Scan for the cell matching the given text and deliver its [X, Y] coordinate at center. 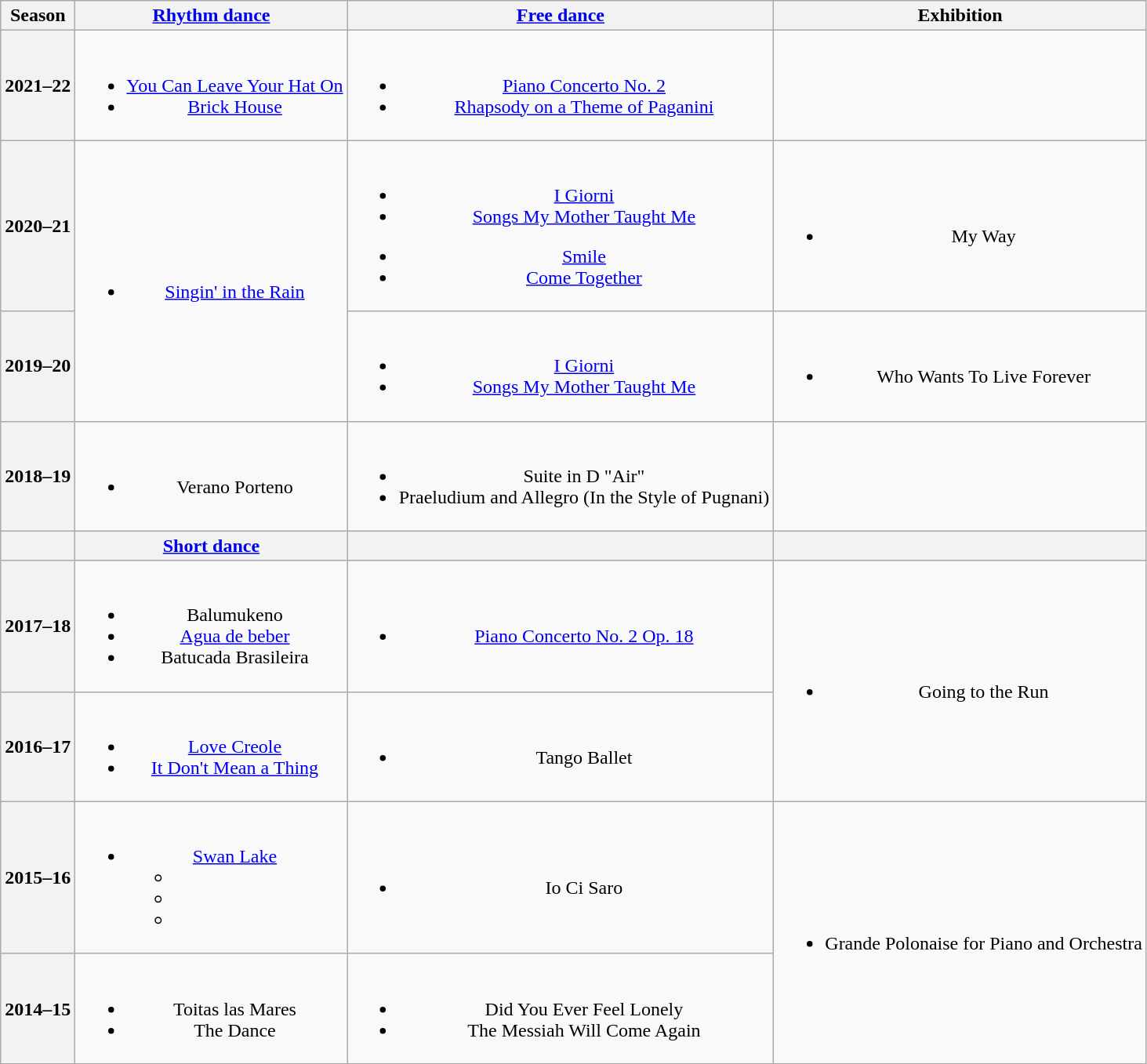
2018–19 [38, 476]
You Can Leave Your Hat On Brick House [212, 85]
Piano Concerto No. 2Rhapsody on a Theme of Paganini [561, 85]
Going to the Run [960, 681]
2021–22 [38, 85]
2017–18 [38, 626]
Piano Concerto No. 2 Op. 18 [561, 626]
Tango Ballet [561, 746]
Rhythm dance [212, 16]
Balumukeno Agua de beber Batucada Brasileira [212, 626]
Who Wants To Live Forever [960, 366]
I Giorni Songs My Mother Taught Me [561, 366]
Free dance [561, 16]
Toitas las Mares The Dance [212, 1008]
Love Creole It Don't Mean a Thing [212, 746]
2015–16 [38, 877]
Exhibition [960, 16]
2019–20 [38, 366]
Grande Polonaise for Piano and Orchestra [960, 932]
2016–17 [38, 746]
2020–21 [38, 226]
Season [38, 16]
Did You Ever Feel Lonely The Messiah Will Come Again [561, 1008]
Swan Lake [212, 877]
I Giorni Songs My Mother Taught Me SmileCome Together [561, 226]
2014–15 [38, 1008]
Verano Porteno [212, 476]
Short dance [212, 546]
Suite in D "Air" Praeludium and Allegro (In the Style of Pugnani) [561, 476]
My Way [960, 226]
Io Ci Saro [561, 877]
Singin' in the Rain [212, 281]
